Extract the (X, Y) coordinate from the center of the cell holding the provided text.  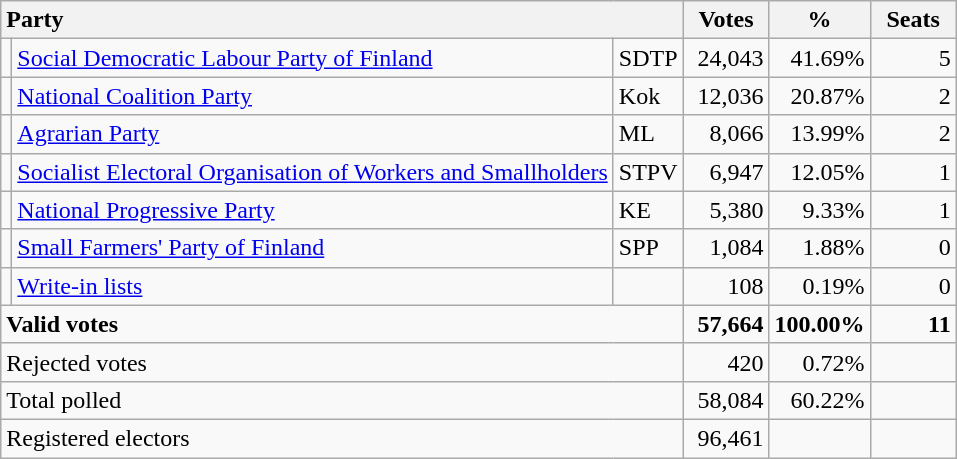
24,043 (726, 58)
Agrarian Party (312, 134)
1,084 (726, 248)
8,066 (726, 134)
5,380 (726, 210)
96,461 (726, 438)
1.88% (820, 248)
Seats (913, 20)
20.87% (820, 96)
12,036 (726, 96)
6,947 (726, 172)
9.33% (820, 210)
ML (648, 134)
KE (648, 210)
420 (726, 362)
60.22% (820, 400)
Total polled (342, 400)
SPP (648, 248)
12.05% (820, 172)
100.00% (820, 324)
Valid votes (342, 324)
Party (342, 20)
Social Democratic Labour Party of Finland (312, 58)
Socialist Electoral Organisation of Workers and Smallholders (312, 172)
Rejected votes (342, 362)
National Coalition Party (312, 96)
Write-in lists (312, 286)
108 (726, 286)
STPV (648, 172)
SDTP (648, 58)
0.19% (820, 286)
National Progressive Party (312, 210)
5 (913, 58)
% (820, 20)
0.72% (820, 362)
Votes (726, 20)
11 (913, 324)
Registered electors (342, 438)
Small Farmers' Party of Finland (312, 248)
13.99% (820, 134)
57,664 (726, 324)
Kok (648, 96)
41.69% (820, 58)
58,084 (726, 400)
